Locate the cell with the specified text and output its [x, y] center coordinate. 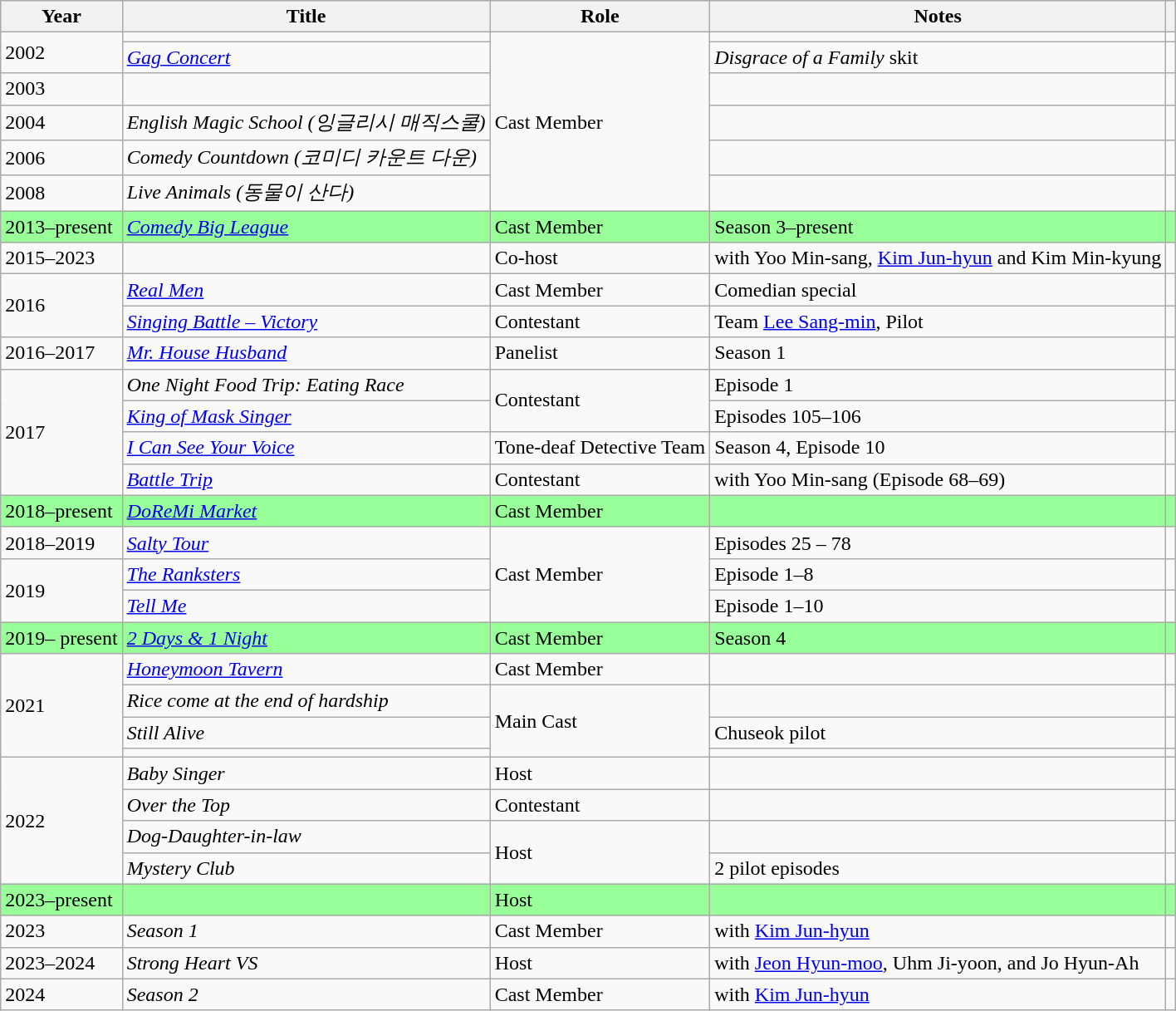
2018–2019 [61, 542]
Strong Heart VS [306, 963]
Title [306, 17]
2024 [61, 994]
2023–present [61, 900]
Battle Trip [306, 479]
English Magic School (잉글리시 매직스쿨) [306, 123]
Season 4, Episode 10 [938, 448]
Notes [938, 17]
2019– present [61, 637]
Real Men [306, 290]
2017 [61, 432]
Role [600, 17]
Main Cast [600, 721]
Team Lee Sang-min, Pilot [938, 321]
Comedian special [938, 290]
2 Days & 1 Night [306, 637]
2 pilot episodes [938, 868]
Salty Tour [306, 542]
I Can See Your Voice [306, 448]
DoReMi Market [306, 511]
Episode 1–8 [938, 574]
2015–2023 [61, 258]
The Ranksters [306, 574]
with Yoo Min-sang, Kim Jun-hyun and Kim Min-kyung [938, 258]
Still Alive [306, 733]
2013–present [61, 227]
2019 [61, 590]
Rice come at the end of hardship [306, 701]
Tone-deaf Detective Team [600, 448]
Baby Singer [306, 773]
Season 2 [306, 994]
2006 [61, 158]
Over the Top [306, 805]
Episode 1–10 [938, 606]
Comedy Countdown (코미디 카운트 다운) [306, 158]
2018–present [61, 511]
Chuseok pilot [938, 733]
Co-host [600, 258]
with Yoo Min-sang (Episode 68–69) [938, 479]
2022 [61, 821]
2003 [61, 89]
Dog-Daughter-in-law [306, 837]
2008 [61, 193]
Disgrace of a Family skit [938, 57]
2016 [61, 306]
2023–2024 [61, 963]
2002 [61, 53]
Panelist [600, 353]
Episode 1 [938, 385]
2023 [61, 931]
Comedy Big League [306, 227]
Year [61, 17]
Honeymoon Tavern [306, 670]
Gag Concert [306, 57]
Singing Battle – Victory [306, 321]
2004 [61, 123]
2021 [61, 706]
Mystery Club [306, 868]
Tell Me [306, 606]
2016–2017 [61, 353]
Season 3–present [938, 227]
One Night Food Trip: Eating Race [306, 385]
Episodes 25 – 78 [938, 542]
Mr. House Husband [306, 353]
Episodes 105–106 [938, 416]
with Jeon Hyun-moo, Uhm Ji-yoon, and Jo Hyun-Ah [938, 963]
Live Animals (동물이 산다) [306, 193]
Season 4 [938, 637]
King of Mask Singer [306, 416]
